Provide the (X, Y) coordinate of the cell's center where the given text is located.  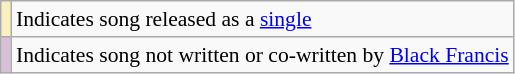
Indicates song not written or co-written by Black Francis (262, 55)
Indicates song released as a single (262, 19)
